Determine the [x, y] coordinate at the center of the cell enclosing the given text.  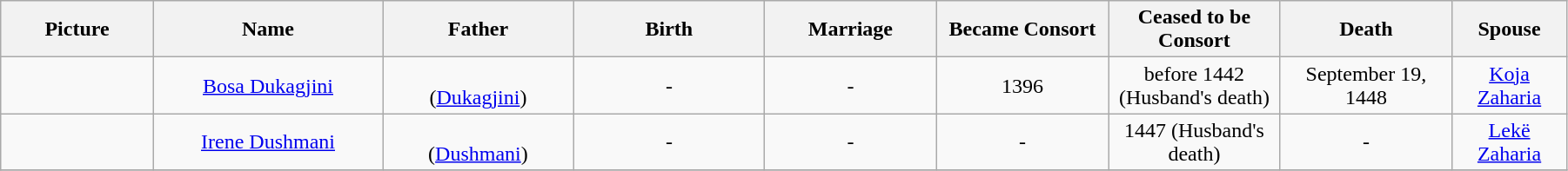
1396 [1022, 85]
Father [479, 30]
(Dushmani) [479, 142]
September 19, 1448 [1366, 85]
Spouse [1510, 30]
1447 (Husband's death) [1195, 142]
Marriage [851, 30]
Koja Zaharia [1510, 85]
before 1442 (Husband's death) [1195, 85]
Name [268, 30]
Birth [668, 30]
(Dukagjini) [479, 85]
Lekë Zaharia [1510, 142]
Death [1366, 30]
Bosa Dukagjini [268, 85]
Irene Dushmani [268, 142]
Ceased to be Consort [1195, 30]
Picture [77, 30]
Became Consort [1022, 30]
